Return the [x, y] coordinate for the center point of the cell that contains the specified text.  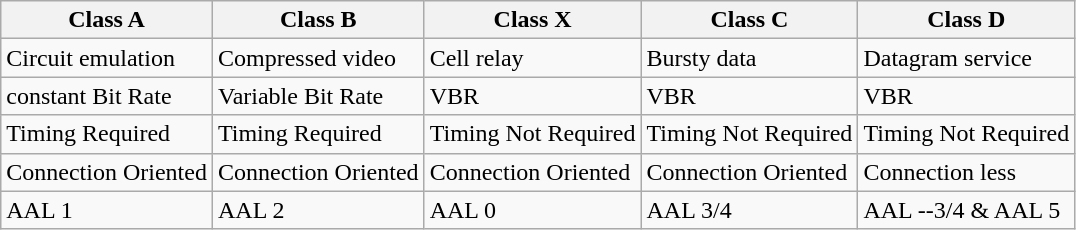
AAL 3/4 [750, 210]
Variable Bit Rate [318, 96]
Bursty data [750, 58]
AAL 1 [107, 210]
AAL 0 [532, 210]
Circuit emulation [107, 58]
AAL 2 [318, 210]
Connection less [966, 172]
AAL --3/4 & AAL 5 [966, 210]
Class C [750, 20]
Class D [966, 20]
Compressed video [318, 58]
Datagram service [966, 58]
constant Bit Rate [107, 96]
Class X [532, 20]
Class B [318, 20]
Class A [107, 20]
Cell relay [532, 58]
